Detect which cell encompasses the target text, then output its [x, y] center coordinate. 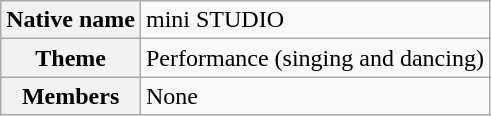
Performance (singing and dancing) [314, 58]
Members [71, 96]
Native name [71, 20]
mini STUDIO [314, 20]
None [314, 96]
Theme [71, 58]
